Determine the [x, y] coordinate at the center of the cell enclosing the given text.  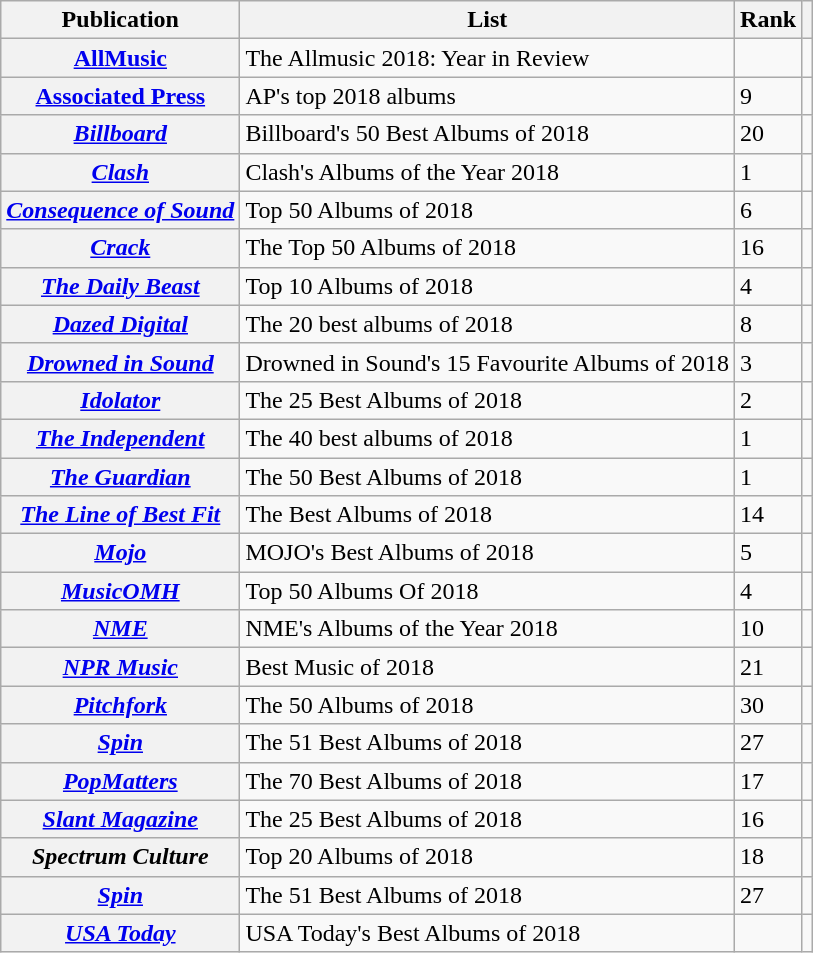
The 20 best albums of 2018 [488, 324]
30 [768, 705]
Best Music of 2018 [488, 667]
Publication [120, 20]
PopMatters [120, 781]
Idolator [120, 400]
21 [768, 667]
Slant Magazine [120, 819]
2 [768, 400]
Dazed Digital [120, 324]
List [488, 20]
5 [768, 553]
Billboard [120, 134]
Drowned in Sound [120, 362]
MOJO's Best Albums of 2018 [488, 553]
The 70 Best Albums of 2018 [488, 781]
The Line of Best Fit [120, 515]
USA Today [120, 933]
The 40 best albums of 2018 [488, 438]
The Allmusic 2018: Year in Review [488, 58]
Mojo [120, 553]
17 [768, 781]
The Daily Beast [120, 286]
Pitchfork [120, 705]
The Guardian [120, 477]
Top 10 Albums of 2018 [488, 286]
6 [768, 210]
Crack [120, 248]
The Top 50 Albums of 2018 [488, 248]
Spectrum Culture [120, 857]
AllMusic [120, 58]
3 [768, 362]
The Independent [120, 438]
MusicOMH [120, 591]
Drowned in Sound's 15 Favourite Albums of 2018 [488, 362]
NPR Music [120, 667]
Clash's Albums of the Year 2018 [488, 172]
Clash [120, 172]
Rank [768, 20]
Consequence of Sound [120, 210]
AP's top 2018 albums [488, 96]
Top 20 Albums of 2018 [488, 857]
The Best Albums of 2018 [488, 515]
USA Today's Best Albums of 2018 [488, 933]
NME's Albums of the Year 2018 [488, 629]
18 [768, 857]
10 [768, 629]
Associated Press [120, 96]
8 [768, 324]
The 50 Best Albums of 2018 [488, 477]
Billboard's 50 Best Albums of 2018 [488, 134]
9 [768, 96]
14 [768, 515]
20 [768, 134]
The 50 Albums of 2018 [488, 705]
Top 50 Albums Of 2018 [488, 591]
NME [120, 629]
Top 50 Albums of 2018 [488, 210]
